Determine the (X, Y) coordinate at the center of the cell enclosing the given text.  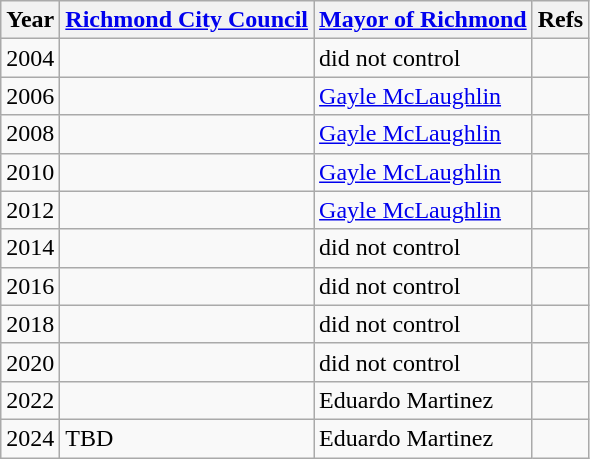
2014 (30, 248)
Mayor of Richmond (424, 20)
2022 (30, 400)
2020 (30, 362)
2024 (30, 438)
2012 (30, 210)
Year (30, 20)
Refs (560, 20)
2010 (30, 172)
Richmond City Council (187, 20)
2008 (30, 134)
2004 (30, 58)
TBD (187, 438)
2016 (30, 286)
2006 (30, 96)
2018 (30, 324)
